Return (X, Y) of the center of cell containing provided text 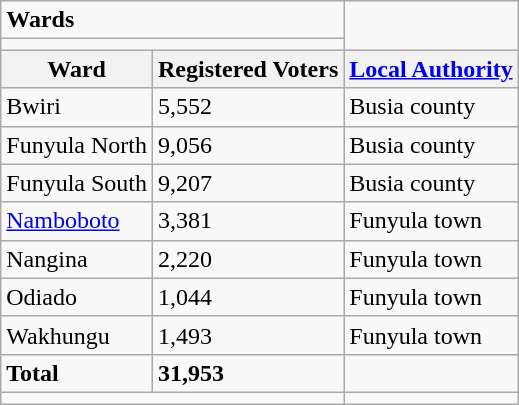
2,220 (248, 259)
Wakhungu (77, 335)
1,044 (248, 297)
Namboboto (77, 221)
5,552 (248, 107)
Total (77, 373)
Bwiri (77, 107)
Wards (172, 20)
31,953 (248, 373)
Registered Voters (248, 69)
Local Authority (431, 69)
Funyula South (77, 183)
9,056 (248, 145)
Funyula North (77, 145)
1,493 (248, 335)
Odiado (77, 297)
3,381 (248, 221)
Ward (77, 69)
9,207 (248, 183)
Nangina (77, 259)
